Identify which cell holds the provided text, then report its (X, Y) central coordinate. 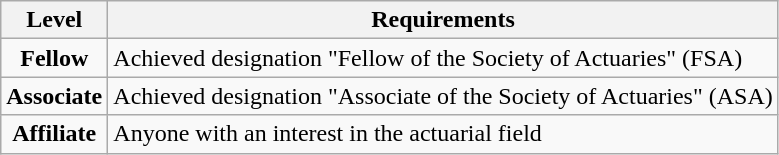
Achieved designation "Associate of the Society of Actuaries" (ASA) (443, 96)
Affiliate (54, 134)
Associate (54, 96)
Requirements (443, 20)
Level (54, 20)
Fellow (54, 58)
Achieved designation "Fellow of the Society of Actuaries" (FSA) (443, 58)
Anyone with an interest in the actuarial field (443, 134)
